Provide the [X, Y] coordinate of the cell's center where the given text is located.  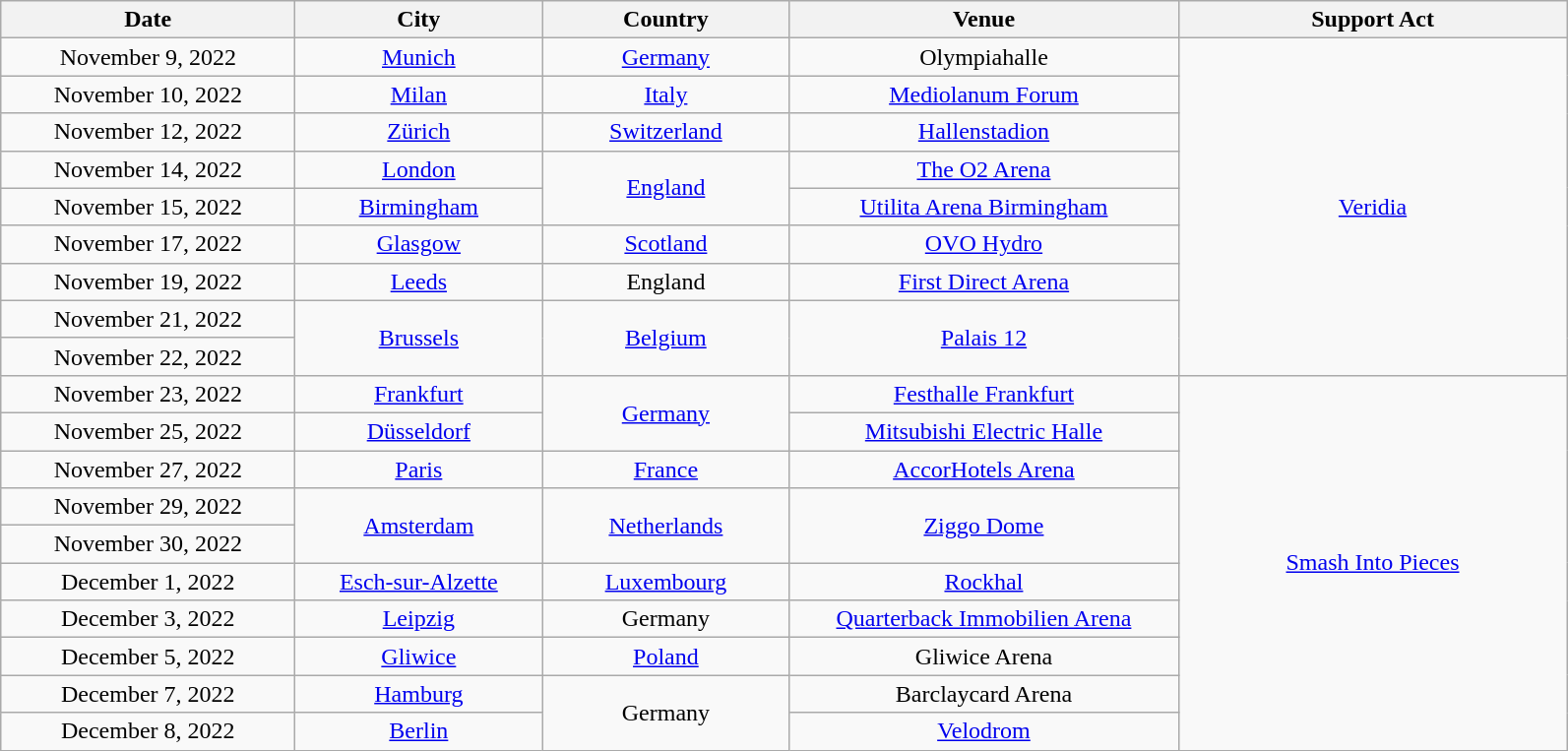
November 19, 2022 [148, 282]
November 22, 2022 [148, 356]
Venue [984, 20]
Ziggo Dome [984, 526]
Berlin [419, 731]
Hamburg [419, 694]
Smash Into Pieces [1372, 563]
Hallenstadion [984, 132]
Milan [419, 94]
Amsterdam [419, 526]
Switzerland [665, 132]
Support Act [1372, 20]
Veridia [1372, 207]
Country [665, 20]
Festhalle Frankfurt [984, 394]
London [419, 169]
Birmingham [419, 207]
December 5, 2022 [148, 657]
AccorHotels Arena [984, 469]
December 1, 2022 [148, 582]
Gliwice [419, 657]
Brussels [419, 338]
Mitsubishi Electric Halle [984, 431]
Frankfurt [419, 394]
Italy [665, 94]
Netherlands [665, 526]
November 10, 2022 [148, 94]
Glasgow [419, 244]
Quarterback Immobilien Arena [984, 619]
November 9, 2022 [148, 57]
Rockhal [984, 582]
The O2 Arena [984, 169]
OVO Hydro [984, 244]
December 8, 2022 [148, 731]
Scotland [665, 244]
Gliwice Arena [984, 657]
Barclaycard Arena [984, 694]
Esch-sur-Alzette [419, 582]
December 7, 2022 [148, 694]
Belgium [665, 338]
November 25, 2022 [148, 431]
November 27, 2022 [148, 469]
November 29, 2022 [148, 507]
Palais 12 [984, 338]
Leipzig [419, 619]
First Direct Arena [984, 282]
Munich [419, 57]
Düsseldorf [419, 431]
Date [148, 20]
Luxembourg [665, 582]
November 21, 2022 [148, 319]
Zürich [419, 132]
November 15, 2022 [148, 207]
France [665, 469]
Utilita Arena Birmingham [984, 207]
November 23, 2022 [148, 394]
November 12, 2022 [148, 132]
Poland [665, 657]
November 17, 2022 [148, 244]
Velodrom [984, 731]
December 3, 2022 [148, 619]
November 30, 2022 [148, 544]
Paris [419, 469]
City [419, 20]
Leeds [419, 282]
Mediolanum Forum [984, 94]
Olympiahalle [984, 57]
November 14, 2022 [148, 169]
